Search for the cell housing the specified text and yield its (X, Y) center coordinate. 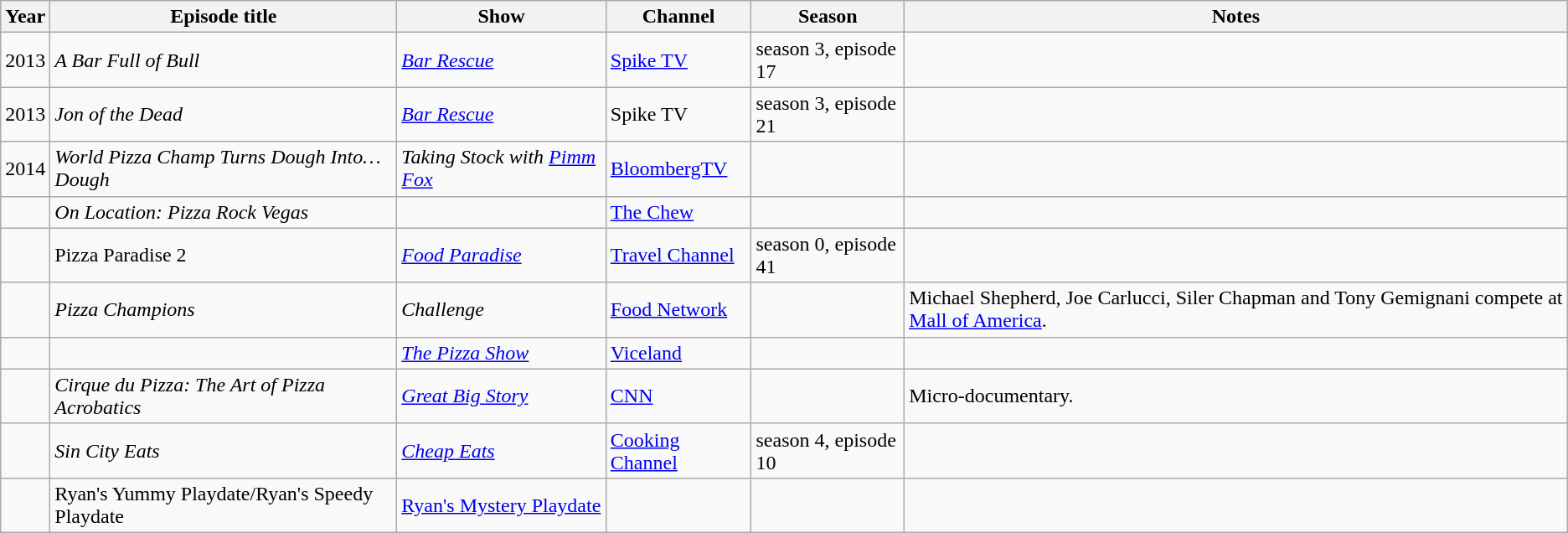
Cirque du Pizza: The Art of Pizza Acrobatics (224, 396)
Ryan's Yummy Playdate/Ryan's Speedy Playdate (224, 505)
Cooking Channel (678, 451)
Pizza Champions (224, 310)
Pizza Paradise 2 (224, 255)
Ryan's Mystery Playdate (502, 505)
season 3, episode 17 (828, 60)
Channel (678, 17)
Taking Stock with Pimm Fox (502, 169)
Show (502, 17)
BloombergTV (678, 169)
Michael Shepherd, Joe Carlucci, Siler Chapman and Tony Gemignani compete at Mall of America. (1236, 310)
CNN (678, 396)
Viceland (678, 353)
Challenge (502, 310)
Food Network (678, 310)
Sin City Eats (224, 451)
A Bar Full of Bull (224, 60)
season 3, episode 21 (828, 114)
Micro-documentary. (1236, 396)
The Chew (678, 212)
Food Paradise (502, 255)
Great Big Story (502, 396)
Season (828, 17)
Episode title (224, 17)
2014 (25, 169)
The Pizza Show (502, 353)
Jon of the Dead (224, 114)
On Location: Pizza Rock Vegas (224, 212)
season 4, episode 10 (828, 451)
season 0, episode 41 (828, 255)
Notes (1236, 17)
Travel Channel (678, 255)
Cheap Eats (502, 451)
Year (25, 17)
World Pizza Champ Turns Dough Into…Dough (224, 169)
